Locate the cell with the specified text and output its [X, Y] center coordinate. 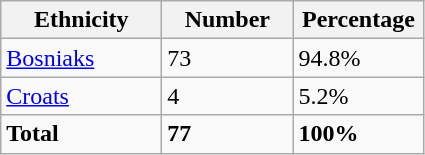
Croats [82, 96]
77 [228, 134]
Bosniaks [82, 58]
Total [82, 134]
5.2% [358, 96]
Percentage [358, 20]
94.8% [358, 58]
Number [228, 20]
73 [228, 58]
Ethnicity [82, 20]
100% [358, 134]
4 [228, 96]
